Detect which cell encompasses the target text, then output its (x, y) center coordinate. 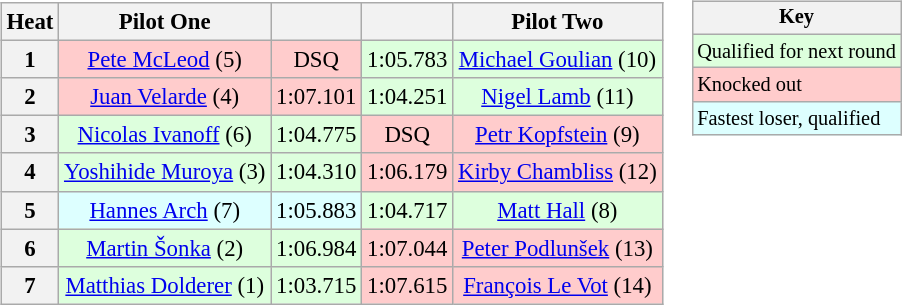
Yoshihide Muroya (3) (165, 172)
7 (30, 285)
Nicolas Ivanoff (6) (165, 135)
2 (30, 97)
6 (30, 248)
François Le Vot (14) (558, 285)
1:04.775 (316, 135)
1:04.251 (408, 97)
4 (30, 172)
1:04.717 (408, 210)
1:06.984 (316, 248)
Key (796, 18)
Knocked out (796, 85)
Pete McLeod (5) (165, 60)
Michael Goulian (10) (558, 60)
1 (30, 60)
1:05.783 (408, 60)
Matt Hall (8) (558, 210)
Peter Podlunšek (13) (558, 248)
Hannes Arch (7) (165, 210)
1:03.715 (316, 285)
3 (30, 135)
Pilot One (165, 22)
1:05.883 (316, 210)
1:04.310 (316, 172)
1:07.044 (408, 248)
Matthias Dolderer (1) (165, 285)
1:07.101 (316, 97)
Nigel Lamb (11) (558, 97)
5 (30, 210)
Pilot Two (558, 22)
Martin Šonka (2) (165, 248)
1:06.179 (408, 172)
Heat (30, 22)
Fastest loser, qualified (796, 119)
Juan Velarde (4) (165, 97)
Qualified for next round (796, 51)
1:07.615 (408, 285)
Kirby Chambliss (12) (558, 172)
Petr Kopfstein (9) (558, 135)
